Detect which cell encompasses the target text, then output its (x, y) center coordinate. 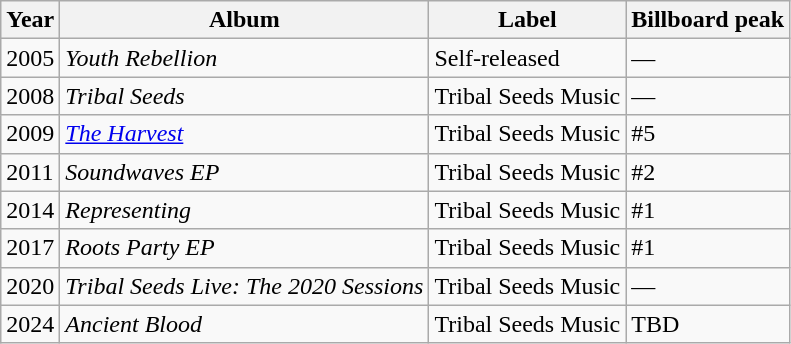
Tribal Seeds (244, 96)
#5 (708, 134)
2014 (30, 210)
2009 (30, 134)
Year (30, 20)
Label (528, 20)
Soundwaves EP (244, 172)
#2 (708, 172)
Tribal Seeds Live: The 2020 Sessions (244, 286)
Youth Rebellion (244, 58)
The Harvest (244, 134)
2017 (30, 248)
2008 (30, 96)
2020 (30, 286)
Roots Party EP (244, 248)
Album (244, 20)
TBD (708, 324)
2024 (30, 324)
Ancient Blood (244, 324)
2005 (30, 58)
Billboard peak (708, 20)
Representing (244, 210)
2011 (30, 172)
Self-released (528, 58)
